Locate the cell with the specified text and output its [X, Y] center coordinate. 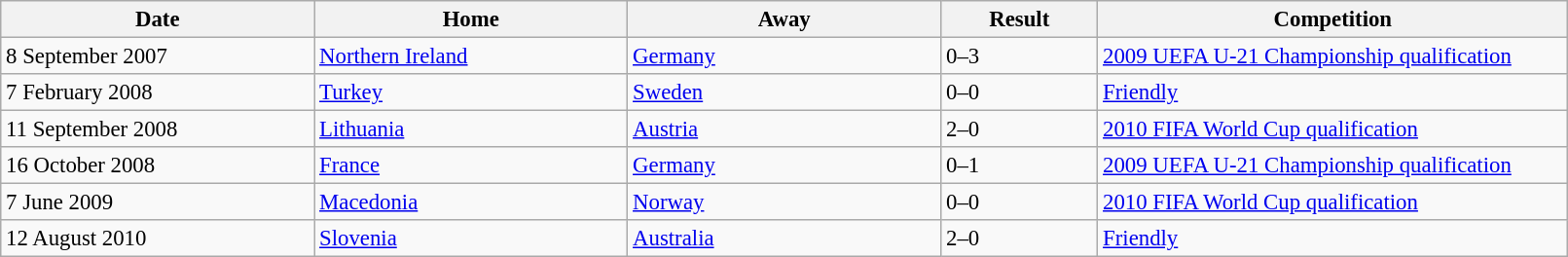
12 August 2010 [158, 239]
11 September 2008 [158, 129]
7 June 2009 [158, 202]
8 September 2007 [158, 56]
Result [1020, 19]
Competition [1333, 19]
16 October 2008 [158, 165]
Lithuania [471, 129]
Slovenia [471, 239]
Turkey [471, 92]
Australia [784, 239]
Date [158, 19]
7 February 2008 [158, 92]
Home [471, 19]
Away [784, 19]
Northern Ireland [471, 56]
Macedonia [471, 202]
0–3 [1020, 56]
Austria [784, 129]
0–1 [1020, 165]
France [471, 165]
Norway [784, 202]
Sweden [784, 92]
